Pinpoint the cell where the given text exists, returning its (X, Y) midpoint coordinate. 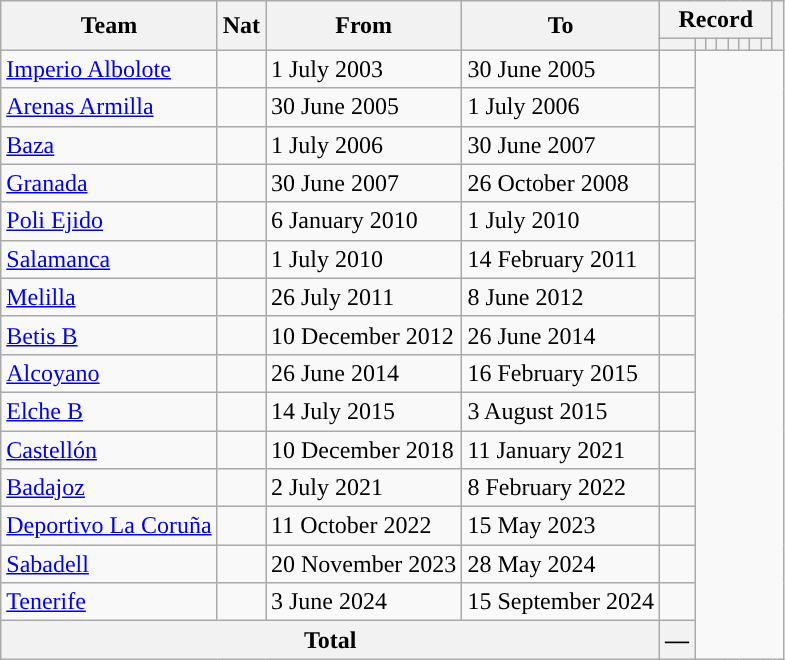
14 July 2015 (364, 411)
6 January 2010 (364, 221)
15 May 2023 (561, 526)
From (364, 26)
8 February 2022 (561, 488)
Poli Ejido (109, 221)
26 July 2011 (364, 297)
3 June 2024 (364, 602)
Badajoz (109, 488)
Alcoyano (109, 373)
Salamanca (109, 259)
— (678, 640)
Arenas Armilla (109, 107)
10 December 2012 (364, 335)
Baza (109, 145)
20 November 2023 (364, 564)
8 June 2012 (561, 297)
Total (330, 640)
3 August 2015 (561, 411)
11 January 2021 (561, 449)
Melilla (109, 297)
Record (716, 20)
Castellón (109, 449)
To (561, 26)
Deportivo La Coruña (109, 526)
2 July 2021 (364, 488)
Elche B (109, 411)
28 May 2024 (561, 564)
Sabadell (109, 564)
Betis B (109, 335)
15 September 2024 (561, 602)
Imperio Albolote (109, 69)
Nat (241, 26)
26 October 2008 (561, 183)
Granada (109, 183)
11 October 2022 (364, 526)
1 July 2003 (364, 69)
10 December 2018 (364, 449)
Tenerife (109, 602)
Team (109, 26)
16 February 2015 (561, 373)
14 February 2011 (561, 259)
